Return (x, y) of the center of cell containing provided text 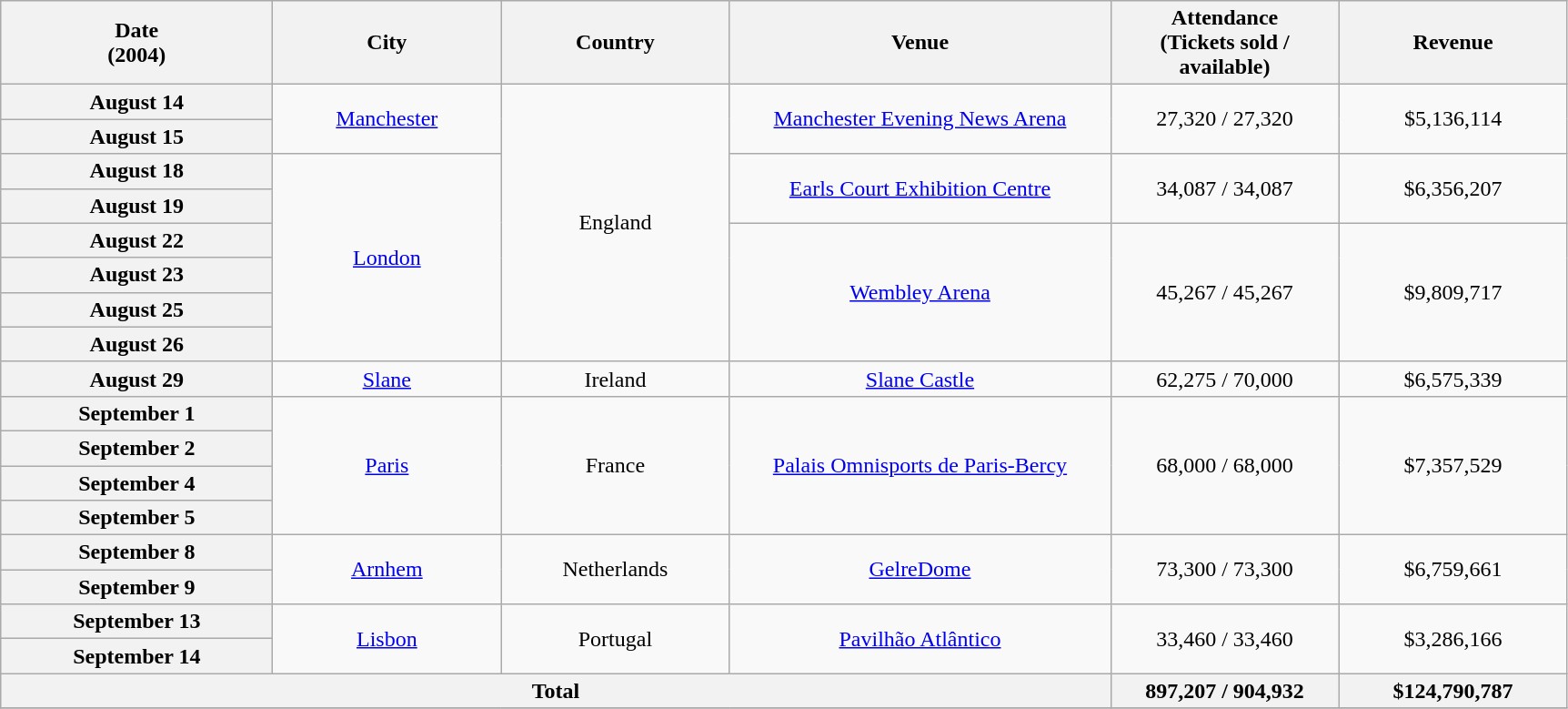
$6,575,339 (1453, 379)
August 26 (136, 344)
England (615, 223)
Date(2004) (136, 43)
$3,286,166 (1453, 639)
September 8 (136, 552)
France (615, 465)
September 4 (136, 483)
Venue (920, 43)
Palais Omnisports de Paris-Bercy (920, 465)
Manchester (387, 119)
September 1 (136, 413)
August 29 (136, 379)
$5,136,114 (1453, 119)
August 14 (136, 102)
Paris (387, 465)
33,460 / 33,460 (1224, 639)
45,267 / 45,267 (1224, 292)
$7,357,529 (1453, 465)
August 19 (136, 206)
August 23 (136, 275)
Attendance(Tickets sold / available) (1224, 43)
62,275 / 70,000 (1224, 379)
68,000 / 68,000 (1224, 465)
Manchester Evening News Arena (920, 119)
August 25 (136, 309)
Pavilhão Atlântico (920, 639)
September 2 (136, 448)
Lisbon (387, 639)
Portugal (615, 639)
Ireland (615, 379)
September 14 (136, 656)
$124,790,787 (1453, 691)
$6,759,661 (1453, 570)
Slane Castle (920, 379)
August 18 (136, 171)
September 9 (136, 587)
Revenue (1453, 43)
Arnhem (387, 570)
London (387, 258)
City (387, 43)
Country (615, 43)
$9,809,717 (1453, 292)
73,300 / 73,300 (1224, 570)
Slane (387, 379)
GelreDome (920, 570)
August 15 (136, 137)
34,087 / 34,087 (1224, 188)
Wembley Arena (920, 292)
Netherlands (615, 570)
Earls Court Exhibition Centre (920, 188)
27,320 / 27,320 (1224, 119)
$6,356,207 (1453, 188)
September 5 (136, 518)
September 13 (136, 622)
Total (556, 691)
897,207 / 904,932 (1224, 691)
August 22 (136, 240)
